Find where the given text appears and provide that cell's center as (x, y) coordinate. 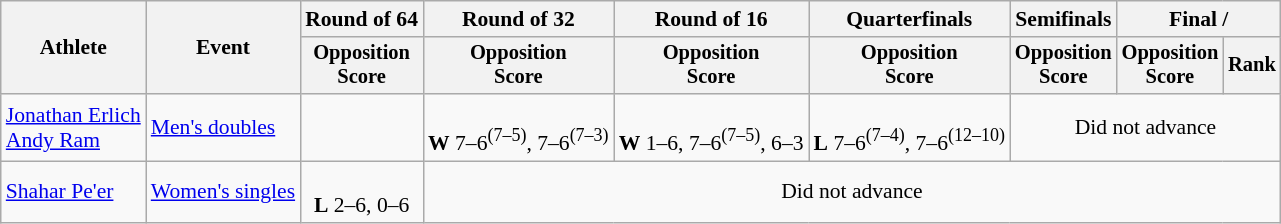
Final / (1199, 19)
Event (223, 48)
Round of 64 (362, 19)
Round of 16 (712, 19)
Athlete (74, 48)
L 2–6, 0–6 (362, 192)
Semifinals (1064, 19)
Men's doubles (223, 128)
Shahar Pe'er (74, 192)
Women's singles (223, 192)
W 1–6, 7–6(7–5), 6–3 (712, 128)
W 7–6(7–5), 7–6(7–3) (518, 128)
Rank (1252, 66)
Round of 32 (518, 19)
L 7–6(7–4), 7–6(12–10) (910, 128)
Quarterfinals (910, 19)
Jonathan ErlichAndy Ram (74, 128)
